Determine the (X, Y) coordinate at the center of the cell enclosing the given text.  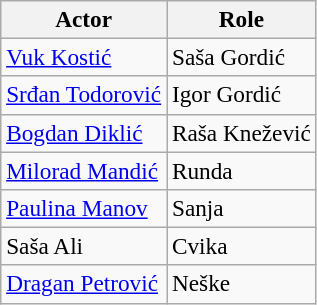
Dragan Petrović (84, 284)
Actor (84, 19)
Neške (242, 284)
Bogdan Diklić (84, 133)
Milorad Mandić (84, 170)
Cvika (242, 246)
Paulina Manov (84, 208)
Srđan Todorović (84, 95)
Runda (242, 170)
Igor Gordić (242, 95)
Sanja (242, 208)
Vuk Kostić (84, 57)
Role (242, 19)
Raša Knežević (242, 133)
Saša Ali (84, 246)
Saša Gordić (242, 57)
